Determine the [X, Y] coordinate at the center of the cell enclosing the given text.  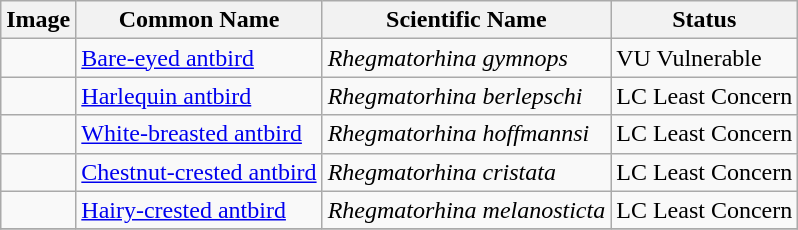
Rhegmatorhina melanosticta [466, 210]
White-breasted antbird [199, 134]
Rhegmatorhina cristata [466, 172]
Chestnut-crested antbird [199, 172]
Hairy-crested antbird [199, 210]
Status [704, 20]
Rhegmatorhina hoffmannsi [466, 134]
Bare-eyed antbird [199, 58]
Common Name [199, 20]
Harlequin antbird [199, 96]
VU Vulnerable [704, 58]
Image [38, 20]
Rhegmatorhina berlepschi [466, 96]
Scientific Name [466, 20]
Rhegmatorhina gymnops [466, 58]
